Capture the cell that displays the provided text and extract its [X, Y] central coordinate. 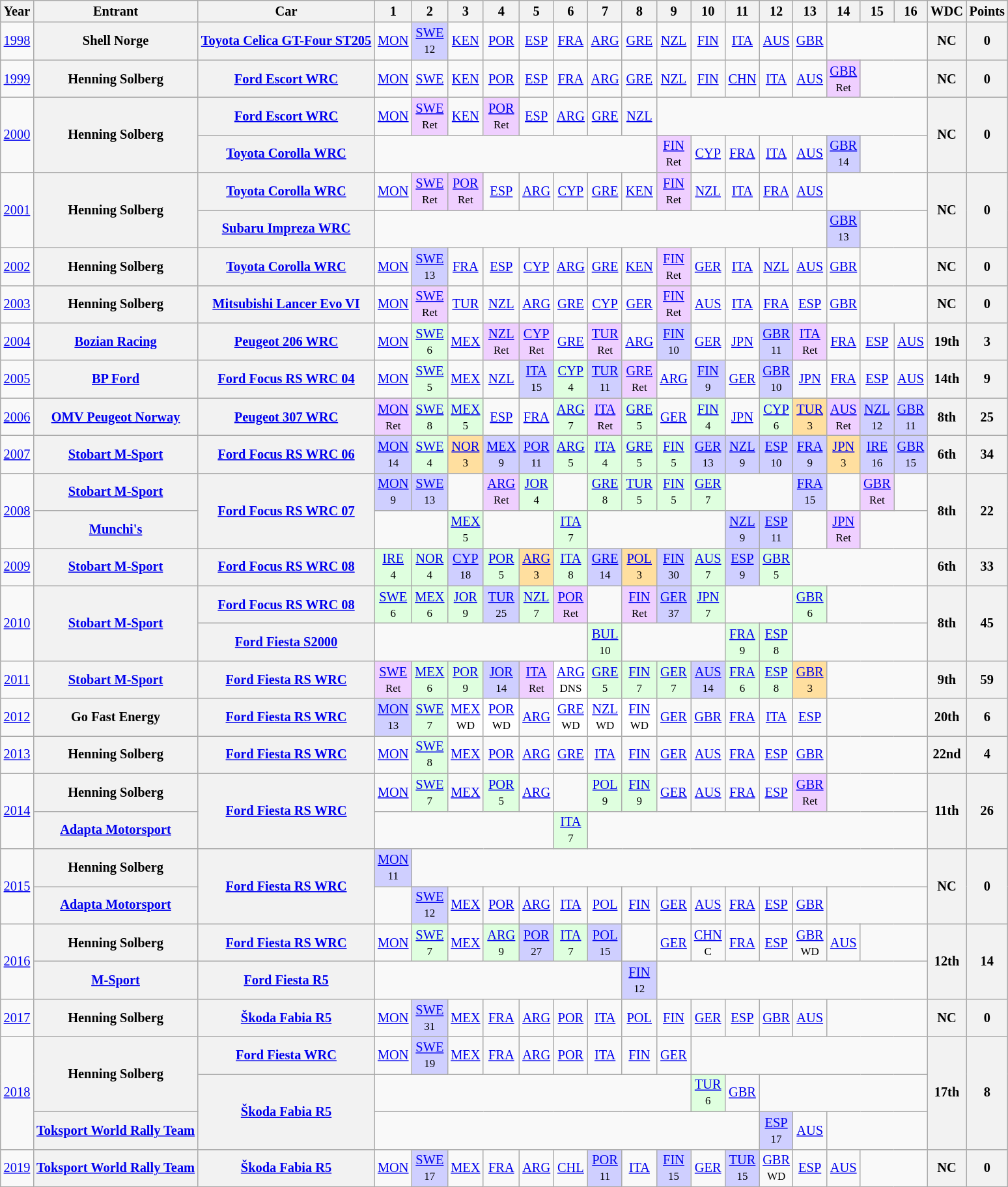
SWE4 [430, 454]
ESP17 [776, 1130]
TUR3 [810, 417]
FIN12 [639, 980]
Year [17, 11]
2014 [17, 810]
Ford Focus RS WRC 07 [287, 511]
45 [987, 623]
2007 [17, 454]
ITA15 [537, 379]
FIN10 [673, 341]
12 [776, 11]
17th [947, 1093]
TUR15 [742, 1168]
2010 [17, 623]
POL3 [639, 567]
2006 [17, 417]
Peugeot 307 WRC [287, 417]
33 [987, 567]
CYP18 [465, 567]
AUSRet [843, 417]
TUR5 [639, 492]
NZL7 [537, 605]
WDC [947, 11]
FIN30 [673, 567]
ARG9 [501, 943]
PORWD [501, 717]
Car [287, 11]
CHN [742, 79]
GREWD [570, 717]
2012 [17, 717]
Shell Norge [116, 41]
2003 [17, 304]
Peugeot 206 WRC [287, 341]
BUL10 [606, 642]
Ford Fiesta R5 [287, 980]
13 [810, 11]
M-Sport [116, 980]
CYP4 [570, 379]
GER37 [673, 605]
NOR4 [430, 567]
JOR14 [501, 679]
ARGRet [501, 492]
2018 [17, 1093]
2015 [17, 886]
2000 [17, 134]
ARG5 [570, 454]
GBR15 [911, 454]
IRE16 [877, 454]
34 [987, 454]
2001 [17, 210]
SWE5 [430, 379]
IRE4 [393, 567]
Munchi's [116, 530]
NZLWD [606, 717]
Subaru Impreza WRC [287, 229]
POL9 [606, 792]
ESP11 [776, 530]
16 [911, 11]
2008 [17, 511]
2016 [17, 962]
26 [987, 810]
Mitsubishi Lancer Evo VI [287, 304]
1999 [17, 79]
59 [987, 679]
POL15 [606, 943]
Entrant [116, 11]
GRERet [639, 379]
25 [987, 417]
7 [606, 11]
Bozian Racing [116, 341]
ESP10 [776, 454]
GRE14 [606, 567]
OMV Peugeot Norway [116, 417]
FIN7 [639, 679]
AUS14 [708, 679]
2002 [17, 266]
TURRet [606, 341]
MON13 [393, 717]
Ford Fiesta S2000 [287, 642]
1998 [17, 41]
CYPRet [537, 341]
MEXWD [465, 717]
GBR10 [776, 379]
TUR25 [501, 605]
BP Ford [116, 379]
GBR5 [776, 567]
2 [430, 11]
MEX9 [501, 454]
2011 [17, 679]
JOR9 [465, 605]
2005 [17, 379]
POR9 [465, 679]
2013 [17, 754]
ITA8 [570, 567]
ARG7 [570, 417]
Toyota Celica GT-Four ST205 [287, 41]
NOR3 [465, 454]
SWE17 [430, 1168]
11th [947, 810]
2017 [17, 1018]
ESP9 [742, 567]
2009 [17, 567]
1 [393, 11]
GBR13 [843, 229]
TUR11 [606, 379]
22nd [947, 754]
15 [877, 11]
Ford Fiesta WRC [287, 1055]
SWE31 [430, 1018]
MON11 [393, 867]
ITA4 [606, 454]
JPN7 [708, 605]
FIN4 [708, 417]
SWE [430, 79]
Points [987, 11]
MON14 [393, 454]
ARGDNS [570, 679]
GBR6 [810, 605]
JPNRet [843, 530]
FINWD [639, 717]
MONRet [393, 417]
JOR4 [537, 492]
14th [947, 379]
12th [947, 962]
2019 [17, 1168]
CYP6 [776, 417]
22 [987, 511]
9th [947, 679]
Ford Focus RS WRC 06 [287, 454]
GBR3 [810, 679]
Go Fast Energy [116, 717]
10 [708, 11]
SWE19 [430, 1055]
AUS7 [708, 567]
CHNC [708, 943]
11 [742, 11]
NZL12 [877, 417]
TUR [465, 304]
ARG3 [537, 567]
GRE8 [606, 492]
5 [537, 11]
GER13 [708, 454]
NZLRet [501, 341]
TUR6 [708, 1093]
JPN3 [843, 454]
2004 [17, 341]
Ford Focus RS WRC 04 [287, 379]
19th [947, 341]
GBR14 [843, 154]
POR27 [537, 943]
FRA6 [742, 679]
FRA15 [810, 492]
CHL [570, 1168]
20th [947, 717]
FIN15 [673, 1168]
MON9 [393, 492]
